Provide the (x, y) coordinate of the cell's center where the given text is located.  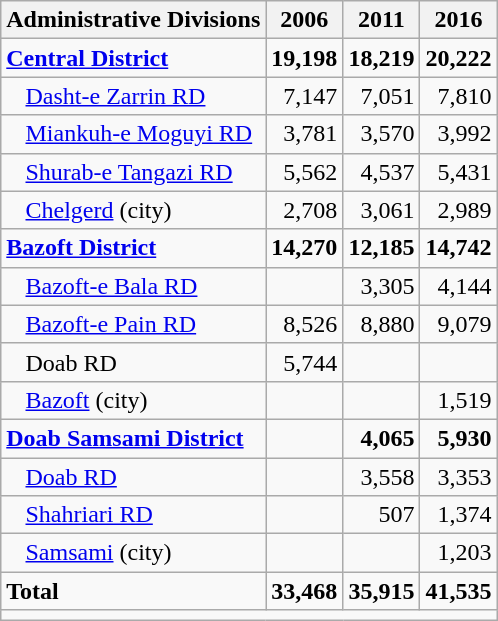
1,374 (458, 515)
20,222 (458, 58)
Miankuh-e Moguyi RD (134, 134)
Chelgerd (city) (134, 210)
8,880 (382, 324)
2,989 (458, 210)
9,079 (458, 324)
Dasht-e Zarrin RD (134, 96)
12,185 (382, 248)
Shahriari RD (134, 515)
5,562 (304, 172)
3,781 (304, 134)
Bazoft District (134, 248)
14,742 (458, 248)
Bazoft-e Bala RD (134, 286)
33,468 (304, 591)
2,708 (304, 210)
7,051 (382, 96)
7,147 (304, 96)
41,535 (458, 591)
14,270 (304, 248)
Bazoft (city) (134, 400)
3,061 (382, 210)
3,353 (458, 477)
1,203 (458, 553)
2011 (382, 20)
3,558 (382, 477)
4,537 (382, 172)
3,305 (382, 286)
2006 (304, 20)
35,915 (382, 591)
Doab Samsami District (134, 438)
3,992 (458, 134)
Bazoft-e Pain RD (134, 324)
19,198 (304, 58)
Samsami (city) (134, 553)
1,519 (458, 400)
18,219 (382, 58)
8,526 (304, 324)
5,744 (304, 362)
2016 (458, 20)
Shurab-e Tangazi RD (134, 172)
7,810 (458, 96)
Administrative Divisions (134, 20)
5,431 (458, 172)
507 (382, 515)
4,065 (382, 438)
3,570 (382, 134)
Central District (134, 58)
Total (134, 591)
4,144 (458, 286)
5,930 (458, 438)
